Locate the cell with the specified text and output its [x, y] center coordinate. 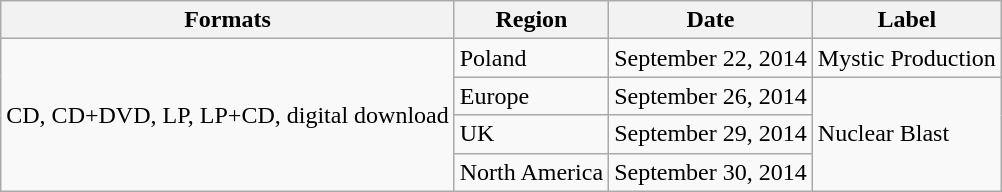
Europe [531, 96]
September 26, 2014 [711, 96]
CD, CD+DVD, LP, LP+CD, digital download [228, 115]
September 29, 2014 [711, 134]
Date [711, 20]
Poland [531, 58]
Mystic Production [906, 58]
North America [531, 172]
Label [906, 20]
September 30, 2014 [711, 172]
Formats [228, 20]
September 22, 2014 [711, 58]
Nuclear Blast [906, 134]
Region [531, 20]
UK [531, 134]
